Output the (x, y) coordinate of the center of the cell containing the given text.  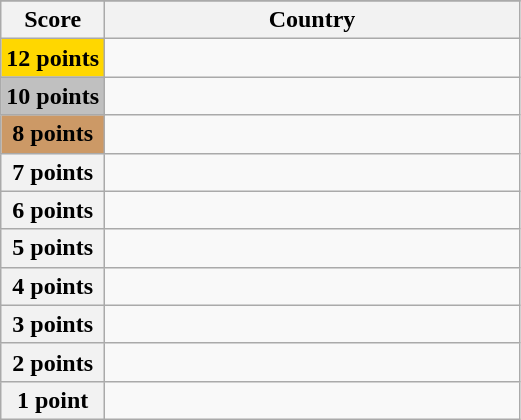
Score (53, 20)
2 points (53, 362)
7 points (53, 172)
3 points (53, 324)
Country (312, 20)
10 points (53, 96)
8 points (53, 134)
4 points (53, 286)
6 points (53, 210)
1 point (53, 400)
12 points (53, 58)
5 points (53, 248)
